Output the (X, Y) coordinate of the center of the cell containing the given text.  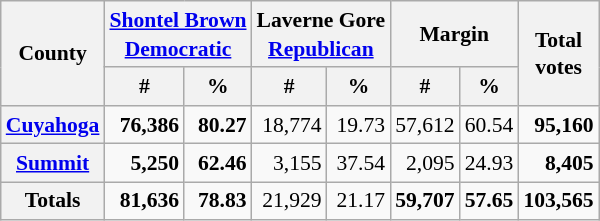
3,155 (290, 163)
Laverne GoreRepublican (322, 34)
60.54 (490, 125)
103,565 (558, 201)
19.73 (358, 125)
5,250 (144, 163)
59,707 (424, 201)
County (53, 53)
21,929 (290, 201)
Cuyahoga (53, 125)
81,636 (144, 201)
95,160 (558, 125)
80.27 (218, 125)
24.93 (490, 163)
76,386 (144, 125)
Totalvotes (558, 53)
37.54 (358, 163)
Summit (53, 163)
62.46 (218, 163)
Margin (454, 34)
57.65 (490, 201)
57,612 (424, 125)
Totals (53, 201)
78.83 (218, 201)
18,774 (290, 125)
2,095 (424, 163)
8,405 (558, 163)
21.17 (358, 201)
Shontel BrownDemocratic (178, 34)
